Pinpoint the cell where the given text exists, returning its [X, Y] midpoint coordinate. 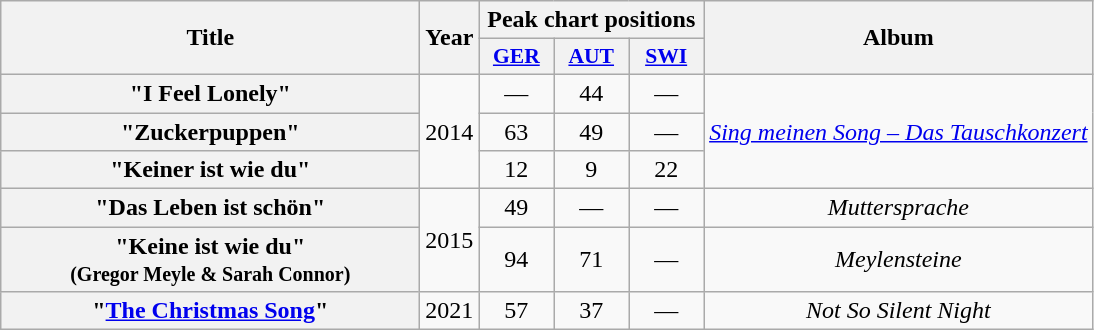
71 [592, 260]
2021 [450, 311]
63 [516, 131]
"Keine ist wie du"(Gregor Meyle & Sarah Connor) [210, 260]
"Zuckerpuppen" [210, 131]
9 [592, 170]
"I Feel Lonely" [210, 93]
Title [210, 38]
37 [592, 311]
94 [516, 260]
2014 [450, 131]
Not So Silent Night [899, 311]
Year [450, 38]
2015 [450, 240]
Sing meinen Song – Das Tauschkonzert [899, 131]
"Das Leben ist schön" [210, 208]
22 [666, 170]
Peak chart positions [592, 20]
GER [516, 57]
"Keiner ist wie du" [210, 170]
44 [592, 93]
12 [516, 170]
Album [899, 38]
57 [516, 311]
Meylensteine [899, 260]
"The Christmas Song" [210, 311]
SWI [666, 57]
Muttersprache [899, 208]
AUT [592, 57]
